Locate the cell with the specified text and output its (X, Y) center coordinate. 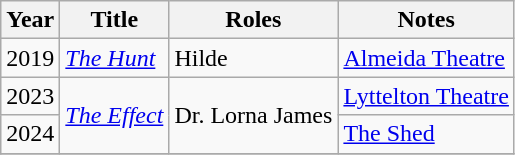
2019 (30, 58)
Hilde (254, 58)
The Effect (114, 115)
Lyttelton Theatre (426, 96)
The Hunt (114, 58)
Notes (426, 20)
The Shed (426, 134)
Year (30, 20)
Almeida Theatre (426, 58)
2024 (30, 134)
Title (114, 20)
Dr. Lorna James (254, 115)
2023 (30, 96)
Roles (254, 20)
